Pinpoint the cell where the given text exists, returning its (x, y) midpoint coordinate. 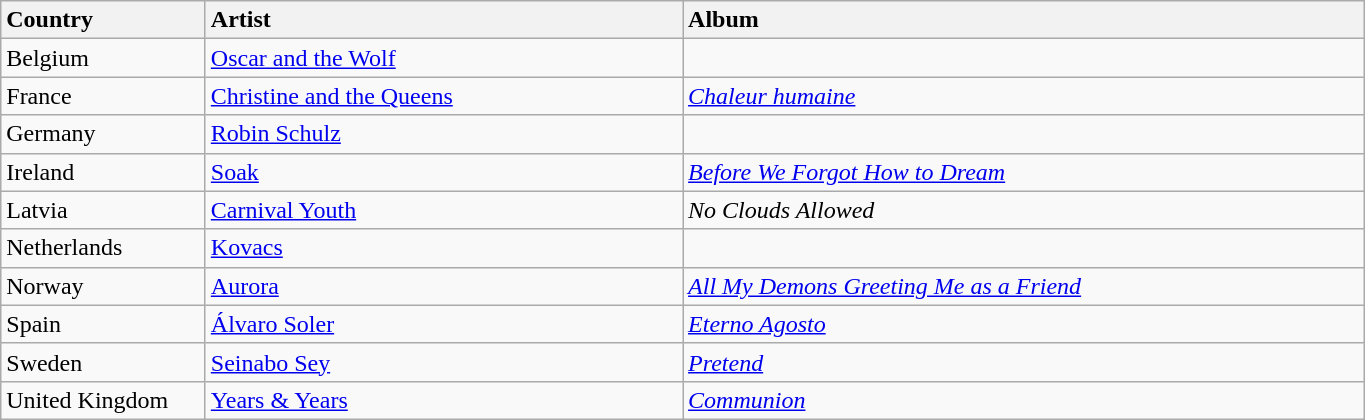
Country (104, 20)
Seinabo Sey (444, 362)
Robin Schulz (444, 134)
Sweden (104, 362)
Communion (1024, 400)
Norway (104, 286)
Álvaro Soler (444, 324)
Kovacs (444, 248)
Eterno Agosto (1024, 324)
Spain (104, 324)
United Kingdom (104, 400)
Aurora (444, 286)
Before We Forgot How to Dream (1024, 172)
All My Demons Greeting Me as a Friend (1024, 286)
No Clouds Allowed (1024, 210)
Christine and the Queens (444, 96)
Soak (444, 172)
Germany (104, 134)
Chaleur humaine (1024, 96)
Pretend (1024, 362)
Album (1024, 20)
Artist (444, 20)
Netherlands (104, 248)
Carnival Youth (444, 210)
Latvia (104, 210)
Oscar and the Wolf (444, 58)
France (104, 96)
Ireland (104, 172)
Years & Years (444, 400)
Belgium (104, 58)
